Determine the (x, y) coordinate at the center of the cell enclosing the given text.  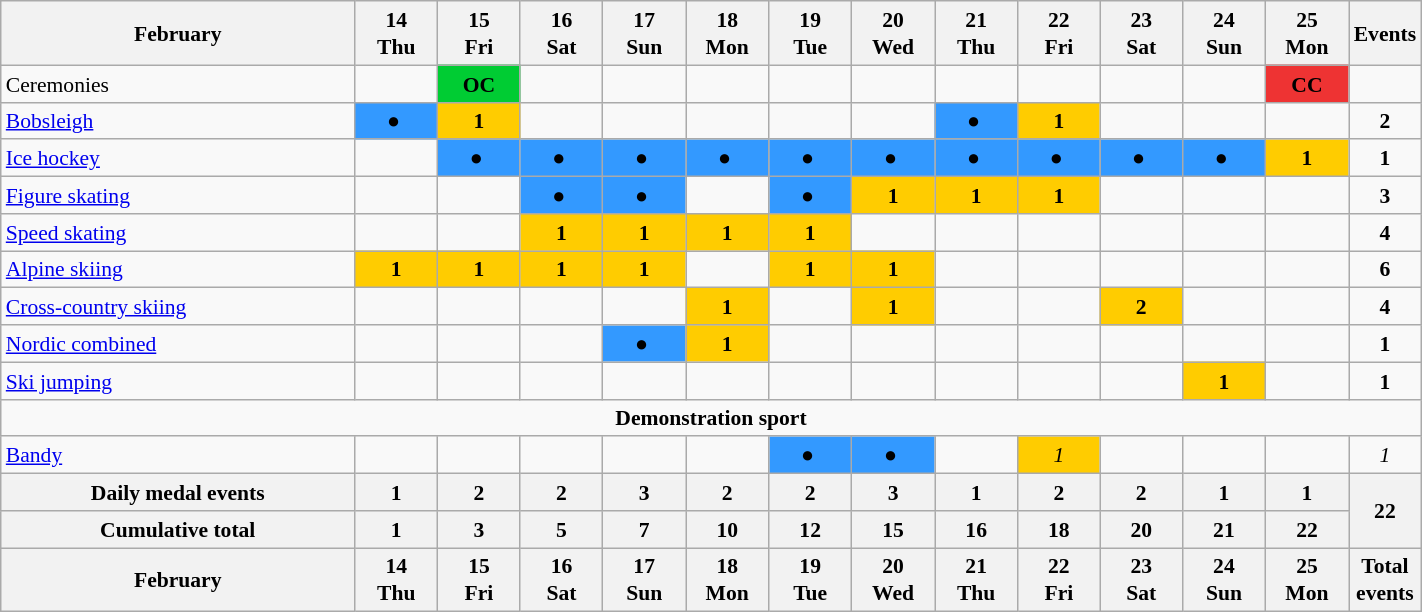
OC (480, 84)
10 (728, 528)
Bandy (178, 454)
Cross-country skiing (178, 306)
Demonstration sport (711, 418)
Speed skating (178, 232)
20 (1141, 528)
Ceremonies (178, 84)
Ski jumping (178, 380)
Ice hockey (178, 158)
15 (894, 528)
18 (1059, 528)
Total events (1386, 580)
7 (644, 528)
Alpine skiing (178, 268)
Bobsleigh (178, 120)
Figure skating (178, 194)
CC (1306, 84)
5 (561, 528)
Cumulative total (178, 528)
Daily medal events (178, 492)
21 (1224, 528)
6 (1386, 268)
16 (976, 528)
Events (1386, 33)
12 (810, 528)
Nordic combined (178, 344)
